Identify which cell holds the provided text, then report its (x, y) central coordinate. 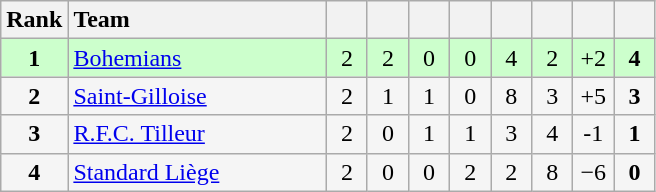
R.F.C. Tilleur (198, 134)
Saint-Gilloise (198, 96)
+2 (594, 58)
-1 (594, 134)
Rank (34, 20)
Bohemians (198, 58)
Team (198, 20)
+5 (594, 96)
−6 (594, 172)
Standard Liège (198, 172)
